Locate the cell with the specified text and output its (X, Y) center coordinate. 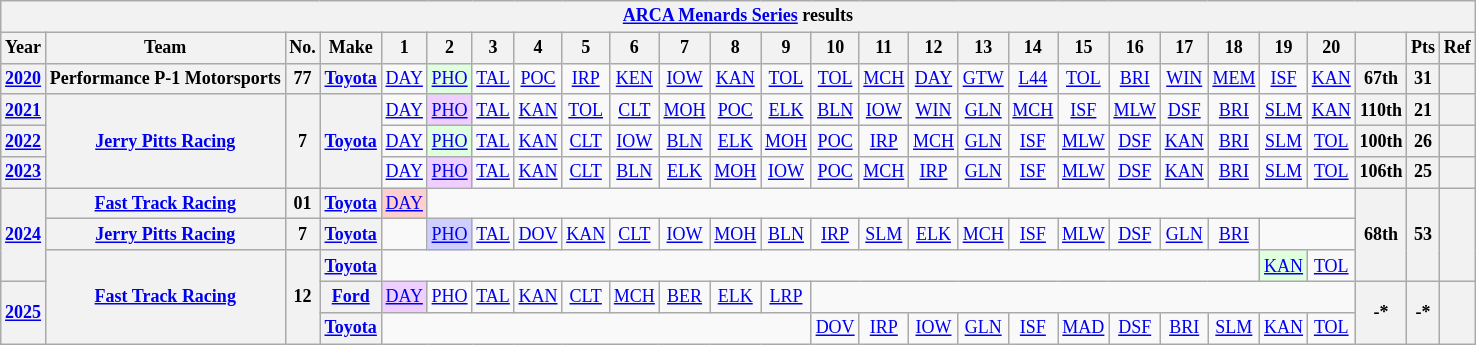
14 (1033, 48)
19 (1284, 48)
Year (24, 48)
Performance P-1 Motorsports (165, 78)
10 (835, 48)
18 (1234, 48)
1 (404, 48)
GTW (983, 78)
Ref (1457, 48)
2023 (24, 172)
ARCA Menards Series results (738, 16)
BER (684, 296)
01 (302, 204)
2022 (24, 140)
16 (1134, 48)
17 (1184, 48)
9 (786, 48)
67th (1381, 78)
2021 (24, 110)
Ford (350, 296)
L44 (1033, 78)
2 (450, 48)
26 (1424, 140)
77 (302, 78)
25 (1424, 172)
MAD (1084, 328)
15 (1084, 48)
110th (1381, 110)
Make (350, 48)
2020 (24, 78)
13 (983, 48)
100th (1381, 140)
4 (538, 48)
Team (165, 48)
11 (884, 48)
2025 (24, 312)
53 (1424, 235)
68th (1381, 235)
No. (302, 48)
8 (736, 48)
106th (1381, 172)
21 (1424, 110)
KEN (635, 78)
Pts (1424, 48)
3 (493, 48)
LRP (786, 296)
6 (635, 48)
20 (1331, 48)
MEM (1234, 78)
2024 (24, 235)
5 (586, 48)
31 (1424, 78)
